Search for the cell housing the specified text and yield its (x, y) center coordinate. 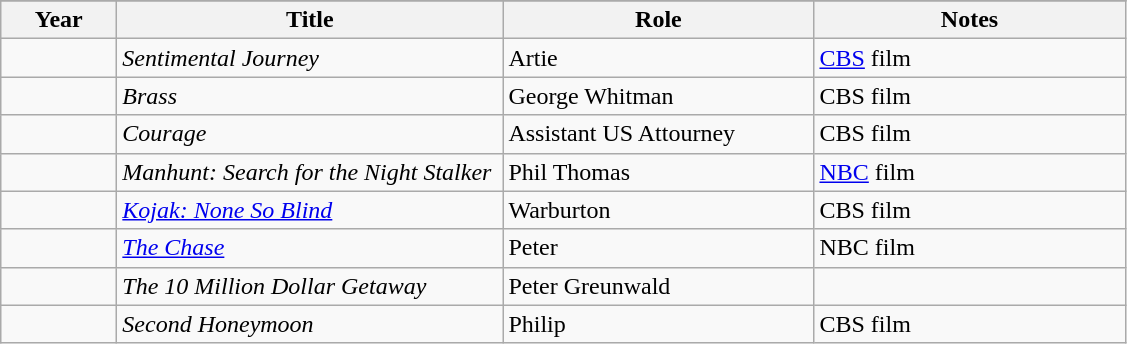
Title (310, 20)
The Chase (310, 248)
Sentimental Journey (310, 58)
Second Honeymoon (310, 324)
Year (59, 20)
Role (658, 20)
George Whitman (658, 96)
The 10 Million Dollar Getaway (310, 286)
Manhunt: Search for the Night Stalker (310, 172)
Kojak: None So Blind (310, 210)
Artie (658, 58)
Phil Thomas (658, 172)
Courage (310, 134)
Brass (310, 96)
Warburton (658, 210)
Peter Greunwald (658, 286)
Notes (970, 20)
Peter (658, 248)
Assistant US Attourney (658, 134)
Philip (658, 324)
